Return (x, y) of the center of cell containing provided text 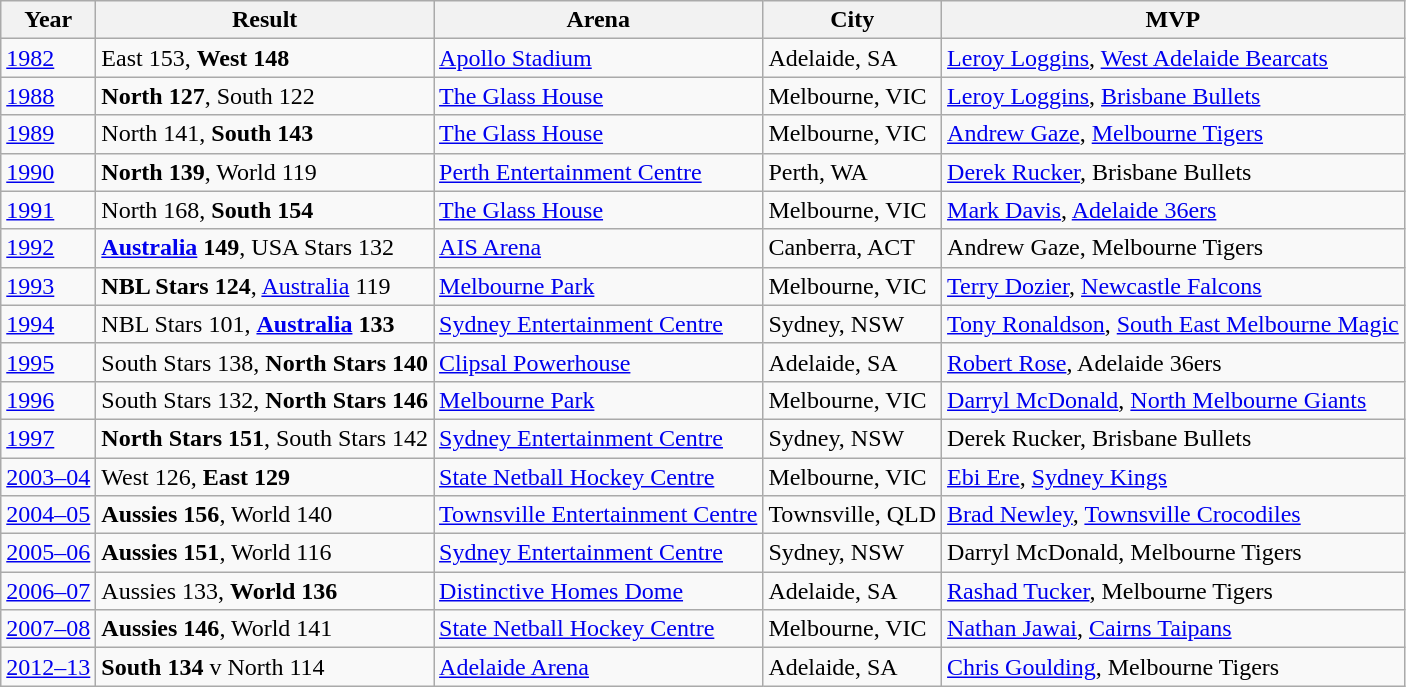
West 126, East 129 (265, 477)
City (852, 20)
Nathan Jawai, Cairns Taipans (1174, 629)
Leroy Loggins, West Adelaide Bearcats (1174, 58)
2004–05 (48, 515)
Townsville, QLD (852, 515)
1991 (48, 210)
Year (48, 20)
Aussies 146, World 141 (265, 629)
Brad Newley, Townsville Crocodiles (1174, 515)
1990 (48, 172)
1982 (48, 58)
Robert Rose, Adelaide 36ers (1174, 362)
Canberra, ACT (852, 248)
North Stars 151, South Stars 142 (265, 438)
Aussies 151, World 116 (265, 553)
North 168, South 154 (265, 210)
2005–06 (48, 553)
1992 (48, 248)
MVP (1174, 20)
Result (265, 20)
Arena (598, 20)
2006–07 (48, 591)
South 134 v North 114 (265, 667)
Tony Ronaldson, South East Melbourne Magic (1174, 324)
Townsville Entertainment Centre (598, 515)
Clipsal Powerhouse (598, 362)
Distinctive Homes Dome (598, 591)
1988 (48, 96)
1996 (48, 400)
Aussies 156, World 140 (265, 515)
2012–13 (48, 667)
Perth Entertainment Centre (598, 172)
Ebi Ere, Sydney Kings (1174, 477)
Apollo Stadium (598, 58)
Adelaide Arena (598, 667)
NBL Stars 124, Australia 119 (265, 286)
1989 (48, 134)
South Stars 132, North Stars 146 (265, 400)
Leroy Loggins, Brisbane Bullets (1174, 96)
Darryl McDonald, North Melbourne Giants (1174, 400)
South Stars 138, North Stars 140 (265, 362)
1993 (48, 286)
North 139, World 119 (265, 172)
Darryl McDonald, Melbourne Tigers (1174, 553)
Chris Goulding, Melbourne Tigers (1174, 667)
North 127, South 122 (265, 96)
AIS Arena (598, 248)
2003–04 (48, 477)
Aussies 133, World 136 (265, 591)
North 141, South 143 (265, 134)
Terry Dozier, Newcastle Falcons (1174, 286)
NBL Stars 101, Australia 133 (265, 324)
1997 (48, 438)
Perth, WA (852, 172)
2007–08 (48, 629)
Rashad Tucker, Melbourne Tigers (1174, 591)
Mark Davis, Adelaide 36ers (1174, 210)
1994 (48, 324)
Australia 149, USA Stars 132 (265, 248)
East 153, West 148 (265, 58)
1995 (48, 362)
